Locate the cell with the specified text and output its [x, y] center coordinate. 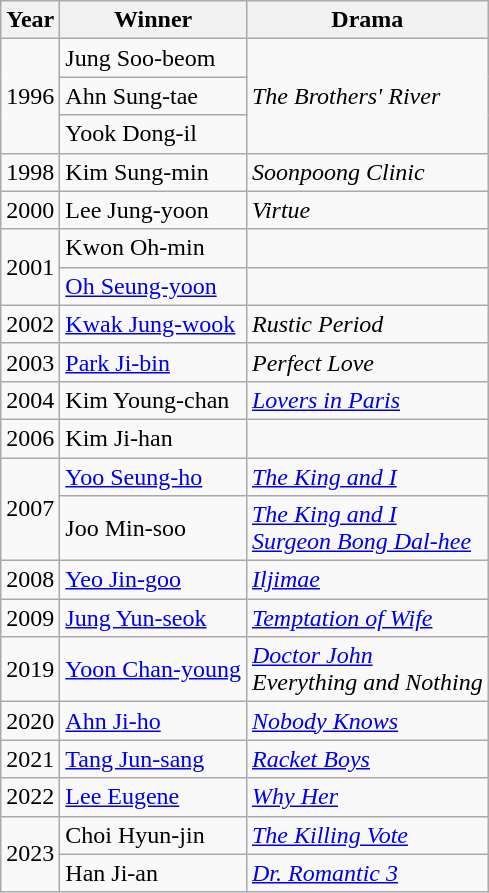
Joo Min-soo [154, 528]
Lee Eugene [154, 797]
2008 [30, 580]
Lee Jung-yoon [154, 210]
Oh Seung-yoon [154, 286]
Jung Soo-beom [154, 58]
Yeo Jin-goo [154, 580]
Doctor John Everything and Nothing [367, 670]
Ahn Ji-ho [154, 721]
Drama [367, 20]
2000 [30, 210]
2007 [30, 510]
2001 [30, 267]
1998 [30, 172]
Kim Young-chan [154, 400]
Jung Yun-seok [154, 618]
Han Ji-an [154, 873]
Kim Ji-han [154, 438]
Winner [154, 20]
The Killing Vote [367, 835]
Soonpoong Clinic [367, 172]
The King and I [367, 477]
Ahn Sung-tae [154, 96]
2003 [30, 362]
Choi Hyun-jin [154, 835]
1996 [30, 96]
2006 [30, 438]
2022 [30, 797]
Racket Boys [367, 759]
2020 [30, 721]
Yoon Chan-young [154, 670]
Iljimae [367, 580]
Kwon Oh-min [154, 248]
Kim Sung-min [154, 172]
Temptation of Wife [367, 618]
Perfect Love [367, 362]
2023 [30, 854]
The Brothers' River [367, 96]
2002 [30, 324]
2021 [30, 759]
Kwak Jung-wook [154, 324]
Virtue [367, 210]
Why Her [367, 797]
Yook Dong-il [154, 134]
Yoo Seung-ho [154, 477]
Rustic Period [367, 324]
Dr. Romantic 3 [367, 873]
2019 [30, 670]
2004 [30, 400]
Nobody Knows [367, 721]
Park Ji-bin [154, 362]
2009 [30, 618]
Tang Jun-sang [154, 759]
Lovers in Paris [367, 400]
The King and ISurgeon Bong Dal-hee [367, 528]
Year [30, 20]
